Capture the cell that displays the provided text and extract its (x, y) central coordinate. 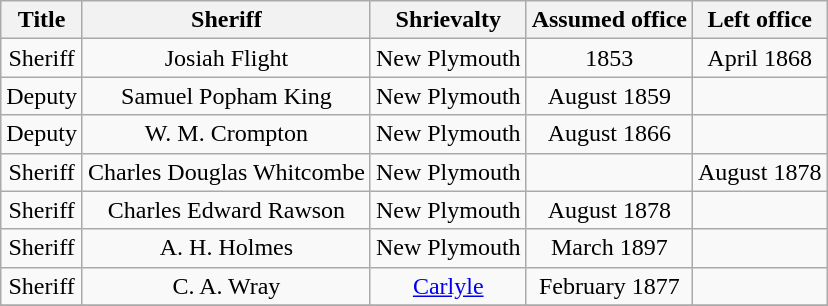
C. A. Wray (226, 286)
Samuel Popham King (226, 96)
Left office (760, 20)
August 1859 (609, 96)
Josiah Flight (226, 58)
April 1868 (760, 58)
Shrievalty (448, 20)
A. H. Holmes (226, 248)
W. M. Crompton (226, 134)
Charles Edward Rawson (226, 210)
August 1866 (609, 134)
1853 (609, 58)
Title (42, 20)
March 1897 (609, 248)
Charles Douglas Whitcombe (226, 172)
February 1877 (609, 286)
Carlyle (448, 286)
Assumed office (609, 20)
